Capture the cell that displays the provided text and extract its [x, y] central coordinate. 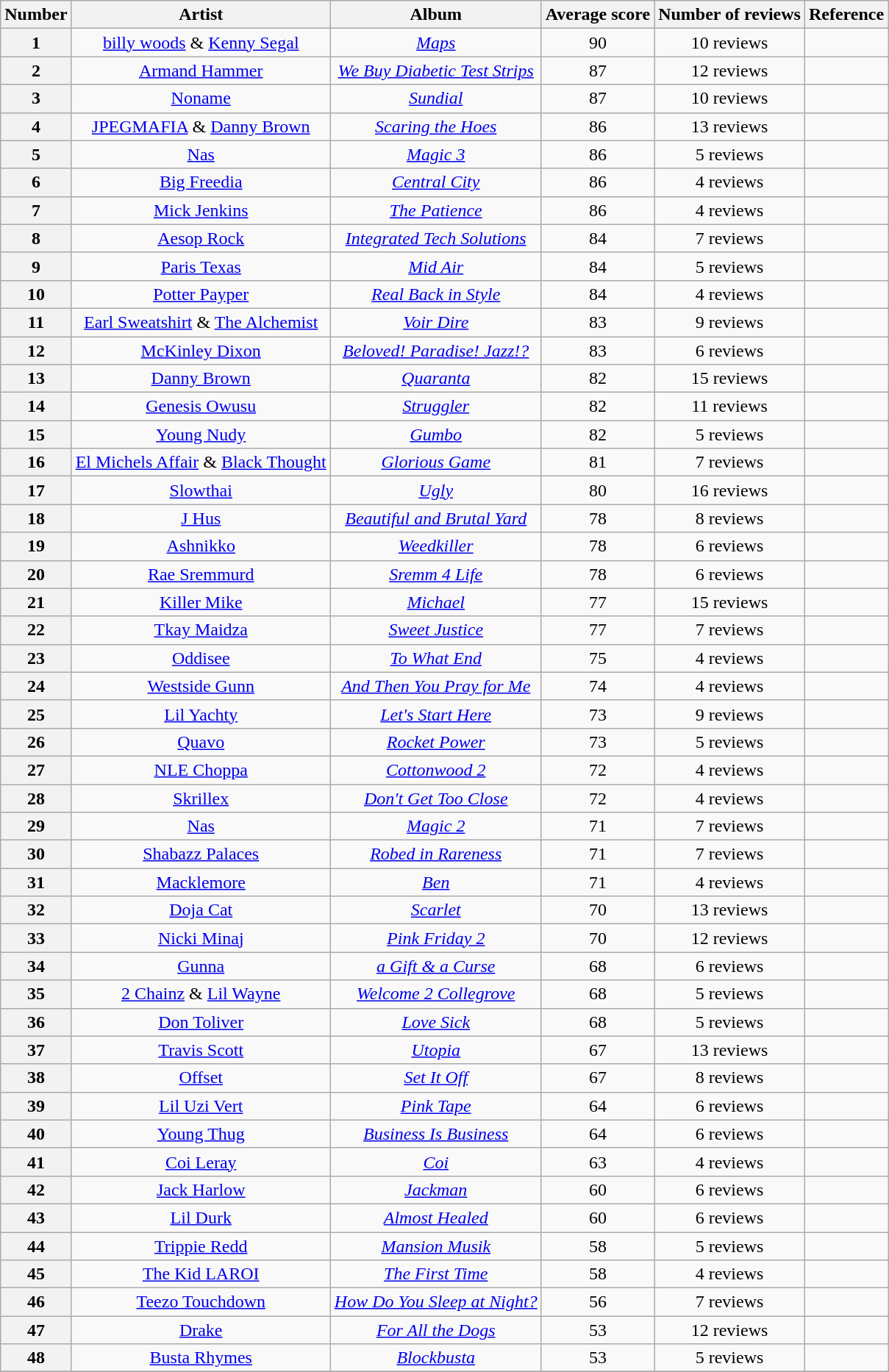
The First Time [435, 1274]
Tkay Maidza [201, 630]
4 [36, 126]
Scarlet [435, 910]
Lil Yachty [201, 714]
Ugly [435, 490]
Slowthai [201, 490]
Glorious Game [435, 462]
Skrillex [201, 798]
Love Sick [435, 1022]
42 [36, 1190]
Album [435, 15]
16 [36, 462]
Average score [597, 15]
a Gift & a Curse [435, 966]
Magic 2 [435, 826]
Central City [435, 182]
25 [36, 714]
21 [36, 602]
2 Chainz & Lil Wayne [201, 994]
Gumbo [435, 435]
17 [36, 490]
Set It Off [435, 1078]
6 [36, 182]
Oddisee [201, 658]
11 [36, 322]
38 [36, 1078]
How Do You Sleep at Night? [435, 1302]
Sremm 4 Life [435, 574]
Weedkiller [435, 546]
10 [36, 294]
Drake [201, 1330]
JPEGMAFIA & Danny Brown [201, 126]
Macklemore [201, 882]
7 [36, 210]
14 [36, 407]
13 [36, 379]
26 [36, 742]
Mid Air [435, 266]
Paris Texas [201, 266]
Cottonwood 2 [435, 770]
5 [36, 154]
63 [597, 1162]
And Then You Pray for Me [435, 686]
Coi Leray [201, 1162]
1 [36, 43]
24 [36, 686]
46 [36, 1302]
Young Nudy [201, 435]
Genesis Owusu [201, 407]
29 [36, 826]
Don't Get Too Close [435, 798]
Struggler [435, 407]
Scaring the Hoes [435, 126]
Aesop Rock [201, 238]
Noname [201, 99]
28 [36, 798]
Armand Hammer [201, 71]
8 [36, 238]
9 [36, 266]
Westside Gunn [201, 686]
Big Freedia [201, 182]
Maps [435, 43]
Michael [435, 602]
Teezo Touchdown [201, 1302]
Don Toliver [201, 1022]
El Michels Affair & Black Thought [201, 462]
Artist [201, 15]
3 [36, 99]
Danny Brown [201, 379]
32 [36, 910]
12 [36, 351]
Pink Friday 2 [435, 938]
Rae Sremmurd [201, 574]
Reference [846, 15]
2 [36, 71]
McKinley Dixon [201, 351]
Pink Tape [435, 1106]
90 [597, 43]
44 [36, 1246]
37 [36, 1050]
22 [36, 630]
56 [597, 1302]
Gunna [201, 966]
41 [36, 1162]
Mansion Musik [435, 1246]
Utopia [435, 1050]
Number of reviews [729, 15]
23 [36, 658]
43 [36, 1218]
20 [36, 574]
Earl Sweatshirt & The Alchemist [201, 322]
Almost Healed [435, 1218]
Doja Cat [201, 910]
Beautiful and Brutal Yard [435, 518]
Travis Scott [201, 1050]
Blockbusta [435, 1358]
Coi [435, 1162]
81 [597, 462]
Mick Jenkins [201, 210]
Magic 3 [435, 154]
billy woods & Kenny Segal [201, 43]
11 reviews [729, 407]
Let's Start Here [435, 714]
Killer Mike [201, 602]
Sundial [435, 99]
35 [36, 994]
To What End [435, 658]
19 [36, 546]
39 [36, 1106]
NLE Choppa [201, 770]
Jack Harlow [201, 1190]
33 [36, 938]
Quavo [201, 742]
75 [597, 658]
45 [36, 1274]
The Patience [435, 210]
Robed in Rareness [435, 854]
Ashnikko [201, 546]
74 [597, 686]
Welcome 2 Collegrove [435, 994]
Real Back in Style [435, 294]
31 [36, 882]
The Kid LAROI [201, 1274]
Beloved! Paradise! Jazz!? [435, 351]
Voir Dire [435, 322]
We Buy Diabetic Test Strips [435, 71]
Shabazz Palaces [201, 854]
Ben [435, 882]
Rocket Power [435, 742]
27 [36, 770]
Young Thug [201, 1134]
34 [36, 966]
30 [36, 854]
Lil Durk [201, 1218]
Business Is Business [435, 1134]
40 [36, 1134]
Lil Uzi Vert [201, 1106]
Jackman [435, 1190]
For All the Dogs [435, 1330]
47 [36, 1330]
36 [36, 1022]
J Hus [201, 518]
48 [36, 1358]
15 [36, 435]
18 [36, 518]
16 reviews [729, 490]
Potter Payper [201, 294]
Trippie Redd [201, 1246]
Quaranta [435, 379]
80 [597, 490]
Integrated Tech Solutions [435, 238]
Offset [201, 1078]
Sweet Justice [435, 630]
Nicki Minaj [201, 938]
Busta Rhymes [201, 1358]
Number [36, 15]
